Locate the cell with the specified text and output its [X, Y] center coordinate. 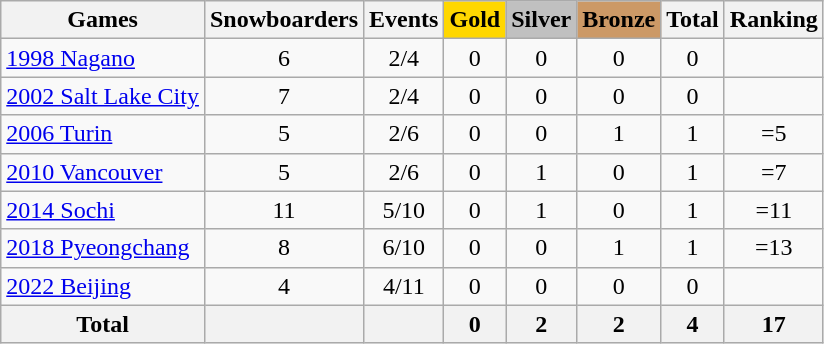
2018 Pyeongchang [103, 248]
Silver [542, 20]
Ranking [774, 20]
5/10 [404, 210]
6 [284, 58]
Gold [475, 20]
7 [284, 96]
=5 [774, 134]
17 [774, 324]
Games [103, 20]
2002 Salt Lake City [103, 96]
=11 [774, 210]
2006 Turin [103, 134]
4/11 [404, 286]
11 [284, 210]
2014 Sochi [103, 210]
Snowboarders [284, 20]
1998 Nagano [103, 58]
2022 Beijing [103, 286]
2010 Vancouver [103, 172]
Bronze [619, 20]
=13 [774, 248]
8 [284, 248]
=7 [774, 172]
6/10 [404, 248]
Events [404, 20]
